Identify which cell holds the provided text, then report its [x, y] central coordinate. 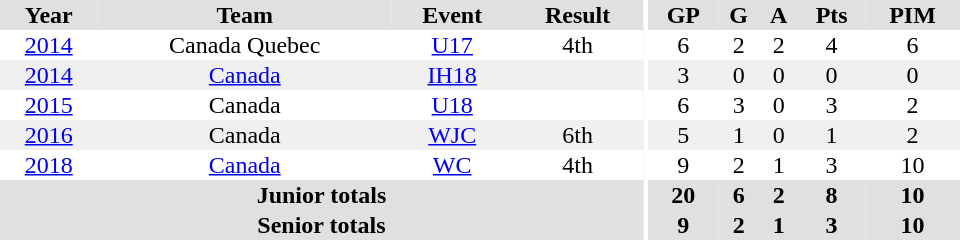
2016 [48, 135]
U18 [452, 105]
PIM [912, 15]
WJC [452, 135]
2015 [48, 105]
8 [832, 195]
6th [578, 135]
WC [452, 165]
5 [684, 135]
Result [578, 15]
Pts [832, 15]
4 [832, 45]
G [738, 15]
Junior totals [322, 195]
U17 [452, 45]
Senior totals [322, 225]
GP [684, 15]
A [778, 15]
Team [244, 15]
2018 [48, 165]
Canada Quebec [244, 45]
20 [684, 195]
IH18 [452, 75]
Year [48, 15]
Event [452, 15]
